Pinpoint the cell where the given text exists, returning its [x, y] midpoint coordinate. 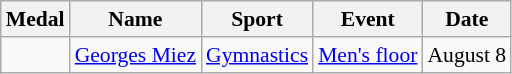
Men's floor [368, 55]
Medal [36, 19]
Gymnastics [257, 55]
Sport [257, 19]
August 8 [466, 55]
Georges Miez [136, 55]
Event [368, 19]
Name [136, 19]
Date [466, 19]
